Extract the [X, Y] coordinate from the center of the cell holding the provided text.  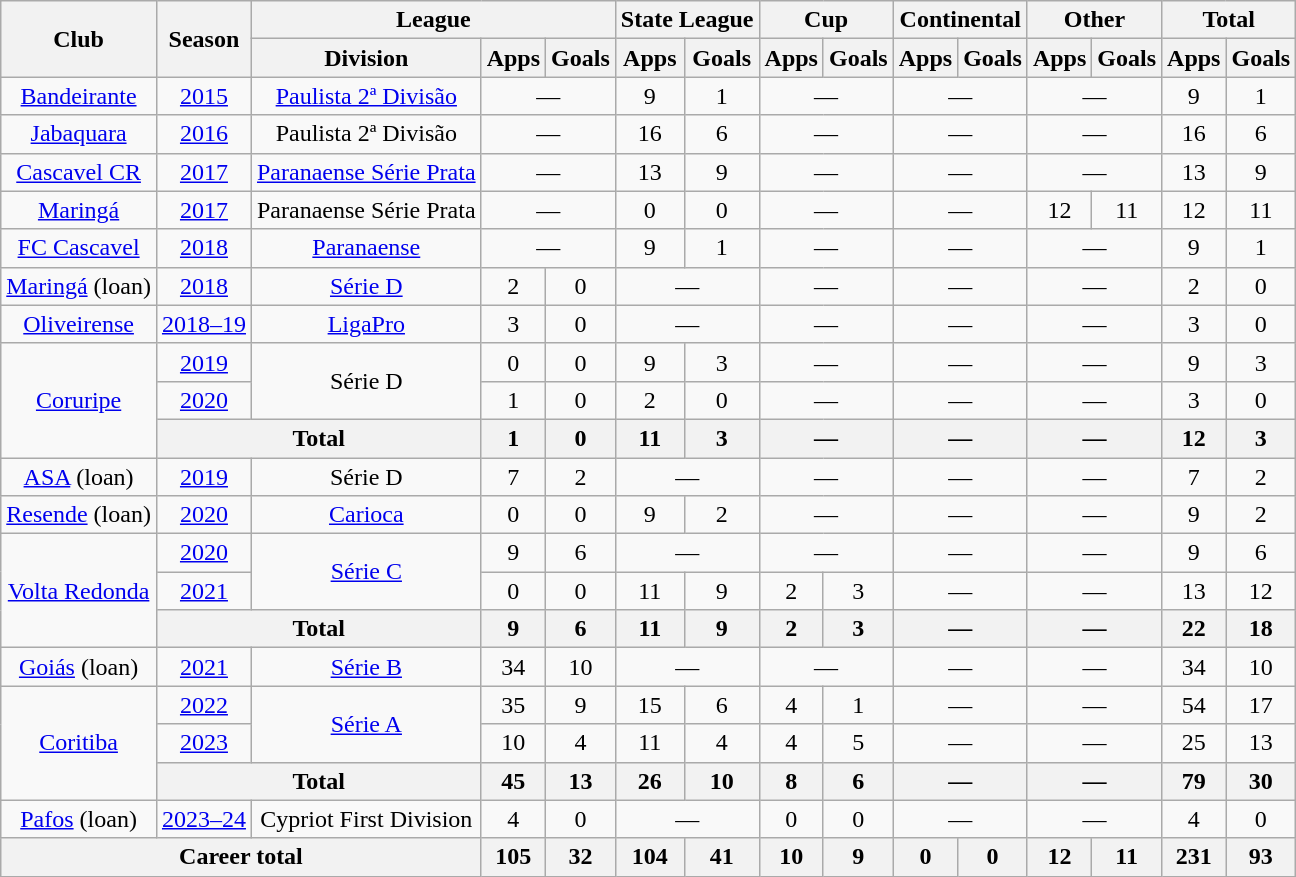
15 [650, 705]
Career total [241, 857]
2016 [204, 134]
Volta Redonda [79, 591]
Série C [366, 572]
Division [366, 58]
45 [513, 781]
ASA (loan) [79, 477]
231 [1194, 857]
Pafos (loan) [79, 819]
41 [722, 857]
League [433, 20]
Coruripe [79, 400]
Série B [366, 667]
State League [687, 20]
2023–24 [204, 819]
79 [1194, 781]
Cascavel CR [79, 172]
30 [1261, 781]
2023 [204, 743]
25 [1194, 743]
Club [79, 39]
Continental [960, 20]
17 [1261, 705]
22 [1194, 629]
18 [1261, 629]
Other [1094, 20]
54 [1194, 705]
Cup [826, 20]
35 [513, 705]
Oliveirense [79, 324]
Goiás (loan) [79, 667]
2022 [204, 705]
104 [650, 857]
Paranaense [366, 248]
Maringá (loan) [79, 286]
Série A [366, 724]
Bandeirante [79, 96]
Maringá [79, 210]
Jabaquara [79, 134]
2018–19 [204, 324]
93 [1261, 857]
2015 [204, 96]
Cypriot First Division [366, 819]
105 [513, 857]
Coritiba [79, 743]
FC Cascavel [79, 248]
Carioca [366, 515]
LigaPro [366, 324]
8 [791, 781]
Resende (loan) [79, 515]
Season [204, 39]
26 [650, 781]
32 [581, 857]
5 [858, 743]
